Provide the (X, Y) coordinate of the cell's center where the given text is located.  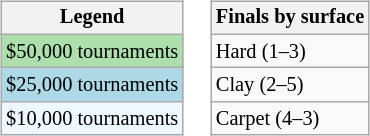
Clay (2–5) (290, 85)
Legend (92, 18)
$50,000 tournaments (92, 51)
$10,000 tournaments (92, 119)
Carpet (4–3) (290, 119)
$25,000 tournaments (92, 85)
Hard (1–3) (290, 51)
Finals by surface (290, 18)
